Return [X, Y] of the center of cell containing provided text 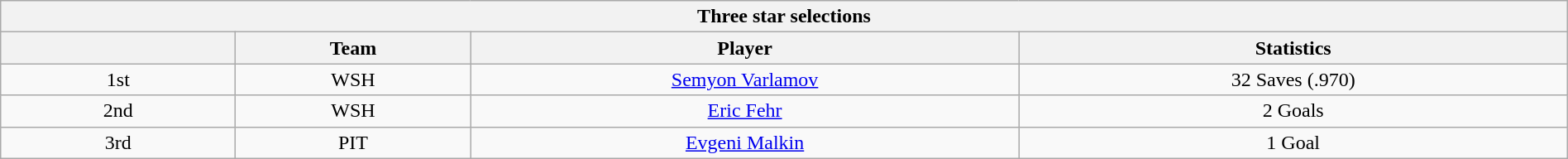
PIT [353, 142]
Semyon Varlamov [744, 79]
2nd [118, 111]
Team [353, 48]
Evgeni Malkin [744, 142]
32 Saves (.970) [1293, 79]
1st [118, 79]
Statistics [1293, 48]
Three star selections [784, 17]
1 Goal [1293, 142]
2 Goals [1293, 111]
Eric Fehr [744, 111]
3rd [118, 142]
Player [744, 48]
